Return the (X, Y) coordinate for the center point of the cell that contains the specified text.  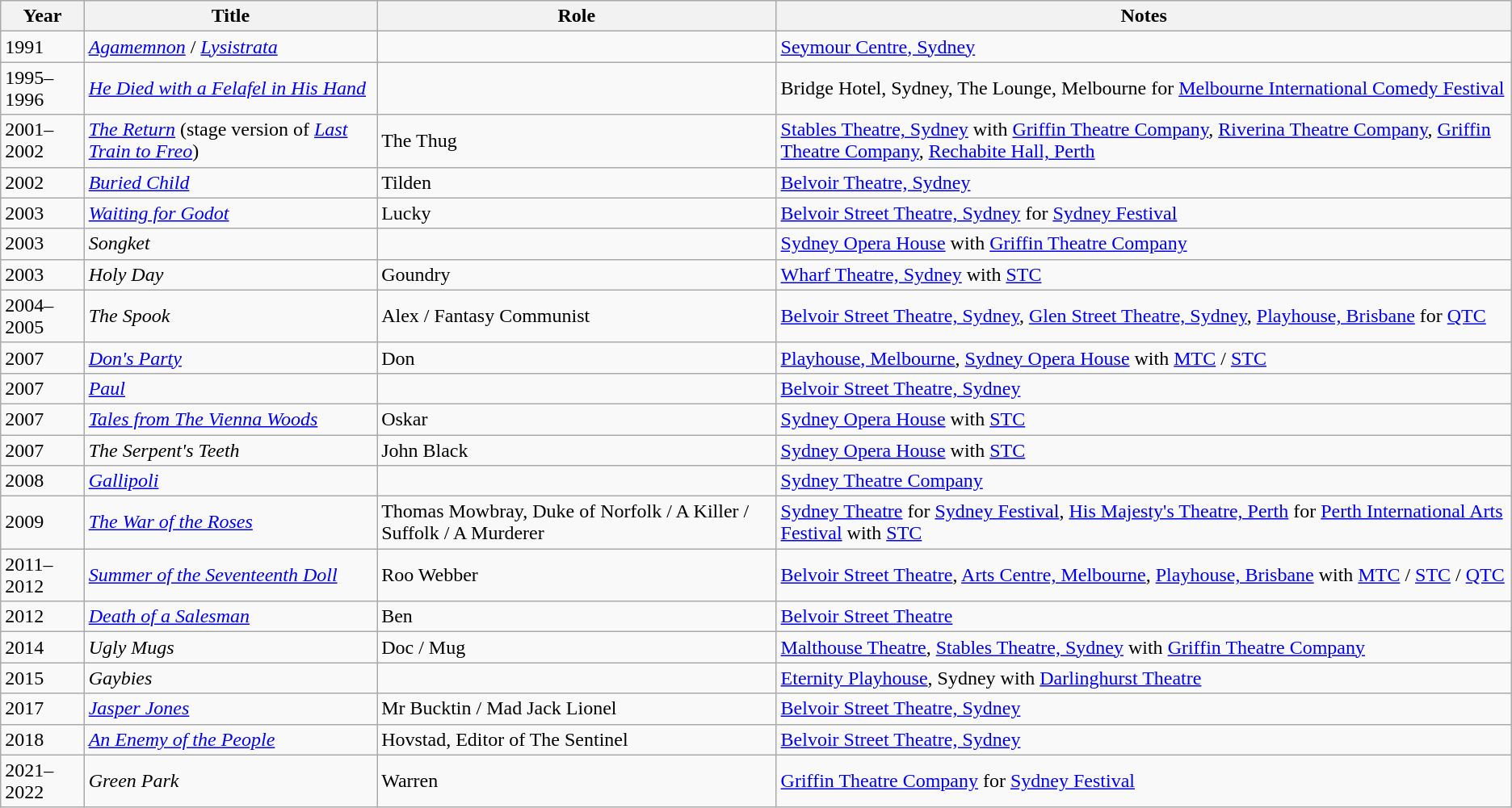
Eternity Playhouse, Sydney with Darlinghurst Theatre (1144, 678)
Role (577, 16)
The Return (stage version of Last Train to Freo) (230, 140)
Ugly Mugs (230, 647)
Bridge Hotel, Sydney, The Lounge, Melbourne for Melbourne International Comedy Festival (1144, 89)
Stables Theatre, Sydney with Griffin Theatre Company, Riverina Theatre Company, Griffin Theatre Company, Rechabite Hall, Perth (1144, 140)
Green Park (230, 781)
2012 (42, 617)
Death of a Salesman (230, 617)
Songket (230, 244)
Warren (577, 781)
Holy Day (230, 274)
He Died with a Felafel in His Hand (230, 89)
Tilden (577, 182)
Sydney Opera House with Griffin Theatre Company (1144, 244)
1991 (42, 47)
Don (577, 358)
Griffin Theatre Company for Sydney Festival (1144, 781)
2021–2022 (42, 781)
Gaybies (230, 678)
The War of the Roses (230, 523)
Summer of the Seventeenth Doll (230, 575)
Oskar (577, 419)
Year (42, 16)
Belvoir Street Theatre, Sydney for Sydney Festival (1144, 213)
Mr Bucktin / Mad Jack Lionel (577, 709)
The Serpent's Teeth (230, 450)
Alex / Fantasy Communist (577, 316)
Doc / Mug (577, 647)
Don's Party (230, 358)
Hovstad, Editor of The Sentinel (577, 739)
Lucky (577, 213)
Belvoir Street Theatre, Sydney, Glen Street Theatre, Sydney, Playhouse, Brisbane for QTC (1144, 316)
Agamemnon / Lysistrata (230, 47)
Sydney Theatre Company (1144, 481)
Malthouse Theatre, Stables Theatre, Sydney with Griffin Theatre Company (1144, 647)
2002 (42, 182)
Belvoir Theatre, Sydney (1144, 182)
Belvoir Street Theatre, Arts Centre, Melbourne, Playhouse, Brisbane with MTC / STC / QTC (1144, 575)
Wharf Theatre, Sydney with STC (1144, 274)
Tales from The Vienna Woods (230, 419)
1995–1996 (42, 89)
Jasper Jones (230, 709)
An Enemy of the People (230, 739)
Ben (577, 617)
2004–2005 (42, 316)
2001–2002 (42, 140)
2014 (42, 647)
Buried Child (230, 182)
Title (230, 16)
John Black (577, 450)
Roo Webber (577, 575)
Belvoir Street Theatre (1144, 617)
Gallipoli (230, 481)
2011–2012 (42, 575)
Notes (1144, 16)
Thomas Mowbray, Duke of Norfolk / A Killer / Suffolk / A Murderer (577, 523)
Playhouse, Melbourne, Sydney Opera House with MTC / STC (1144, 358)
2009 (42, 523)
Seymour Centre, Sydney (1144, 47)
Goundry (577, 274)
Paul (230, 388)
The Spook (230, 316)
2018 (42, 739)
2015 (42, 678)
Waiting for Godot (230, 213)
2017 (42, 709)
Sydney Theatre for Sydney Festival, His Majesty's Theatre, Perth for Perth International Arts Festival with STC (1144, 523)
2008 (42, 481)
The Thug (577, 140)
